Extract the [X, Y] coordinate from the center of the cell holding the provided text.  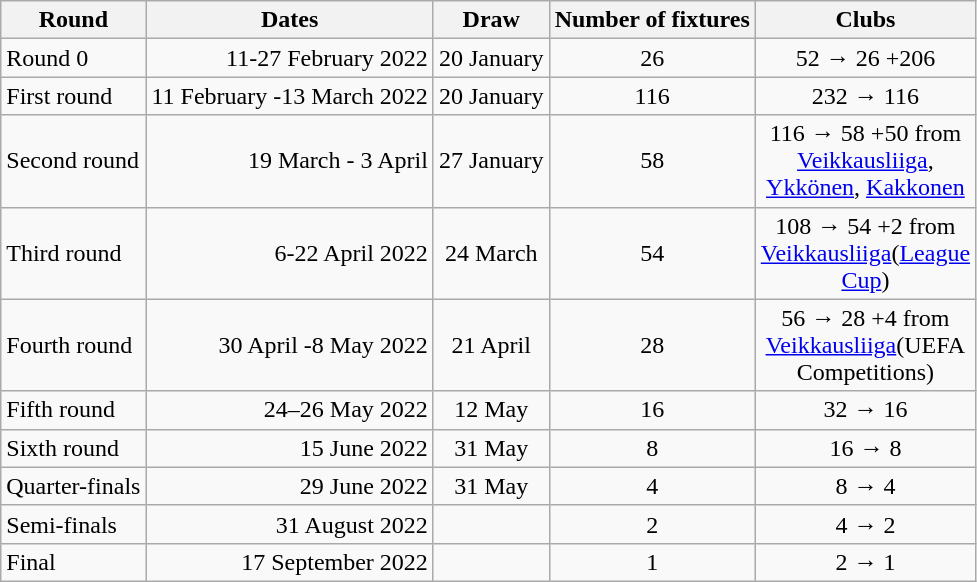
58 [652, 161]
Semi-finals [74, 524]
Clubs [865, 20]
Second round [74, 161]
17 September 2022 [290, 562]
11-27 February 2022 [290, 58]
Quarter-finals [74, 486]
26 [652, 58]
28 [652, 345]
15 June 2022 [290, 448]
Number of fixtures [652, 20]
32 → 16 [865, 410]
6-22 April 2022 [290, 253]
Round [74, 20]
24–26 May 2022 [290, 410]
12 May [491, 410]
Dates [290, 20]
8 [652, 448]
First round [74, 96]
30 April -8 May 2022 [290, 345]
Fourth round [74, 345]
Round 0 [74, 58]
29 June 2022 [290, 486]
52 → 26 +206 [865, 58]
8 → 4 [865, 486]
108 → 54 +2 from Veikkausliiga(League Cup) [865, 253]
116 [652, 96]
Third round [74, 253]
11 February -13 March 2022 [290, 96]
19 March - 3 April [290, 161]
116 → 58 +50 from Veikkausliiga, Ykkönen, Kakkonen [865, 161]
2 [652, 524]
4 [652, 486]
Draw [491, 20]
Final [74, 562]
27 January [491, 161]
16 → 8 [865, 448]
24 March [491, 253]
Sixth round [74, 448]
16 [652, 410]
54 [652, 253]
4 → 2 [865, 524]
232 → 116 [865, 96]
21 April [491, 345]
56 → 28 +4 from Veikkausliiga(UEFA Competitions) [865, 345]
2 → 1 [865, 562]
31 August 2022 [290, 524]
Fifth round [74, 410]
1 [652, 562]
